Provide the (X, Y) coordinate of the cell's center where the given text is located.  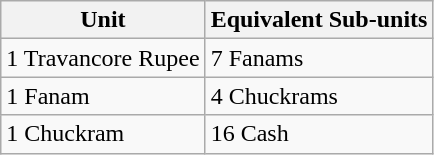
1 Chuckram (103, 134)
1 Fanam (103, 96)
Equivalent Sub-units (319, 20)
4 Chuckrams (319, 96)
16 Cash (319, 134)
7 Fanams (319, 58)
Unit (103, 20)
1 Travancore Rupee (103, 58)
